Provide the [x, y] coordinate of the cell's center where the given text is located.  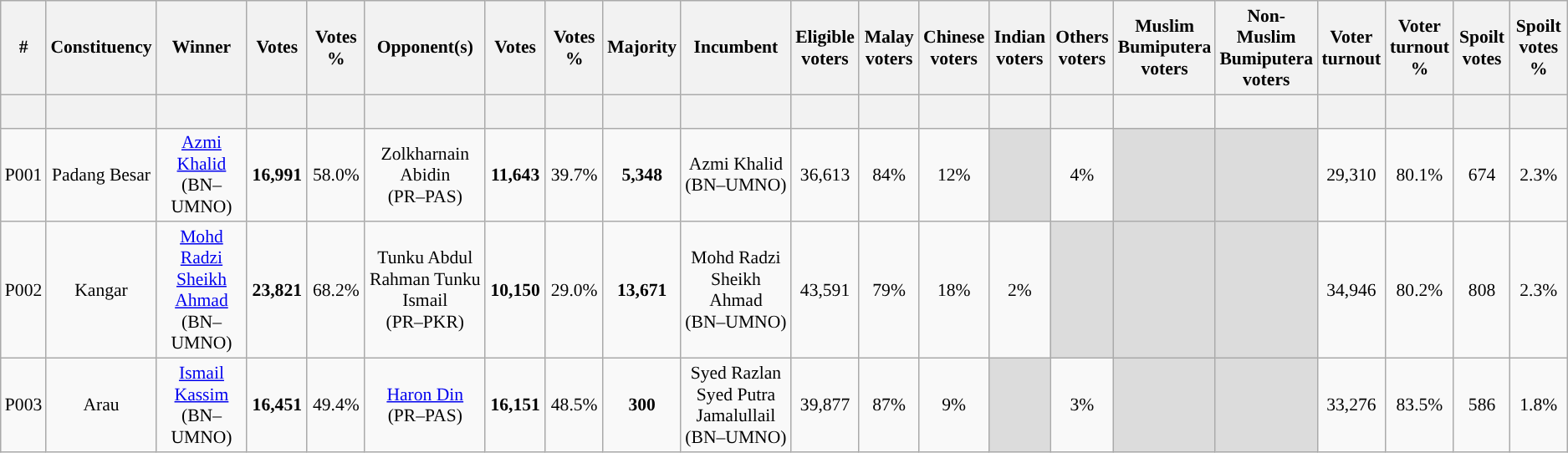
Voter turnout % [1420, 48]
Muslim Bumiputera voters [1165, 48]
2% [1020, 291]
16,151 [515, 405]
Incumbent [736, 48]
49.4% [336, 405]
16,991 [277, 175]
1.8% [1539, 405]
Opponent(s) [425, 48]
87% [889, 405]
Kangar [100, 291]
Constituency [100, 48]
48.5% [574, 405]
Eligible voters [825, 48]
23,821 [277, 291]
84% [889, 175]
Zolkharnain Abidin(PR–PAS) [425, 175]
18% [954, 291]
43,591 [825, 291]
Haron Din(PR–PAS) [425, 405]
P001 [23, 175]
P002 [23, 291]
Voter turnout [1351, 48]
P003 [23, 405]
9% [954, 405]
11,643 [515, 175]
29.0% [574, 291]
300 [642, 405]
Spoilt votes [1482, 48]
33,276 [1351, 405]
79% [889, 291]
29,310 [1351, 175]
36,613 [825, 175]
10,150 [515, 291]
Majority [642, 48]
16,451 [277, 405]
Tunku Abdul Rahman Tunku Ismail(PR–PKR) [425, 291]
3% [1082, 405]
808 [1482, 291]
Malay voters [889, 48]
58.0% [336, 175]
Arau [100, 405]
39,877 [825, 405]
68.2% [336, 291]
Chinese voters [954, 48]
Indian voters [1020, 48]
Syed Razlan Syed Putra Jamalullail(BN–UMNO) [736, 405]
586 [1482, 405]
674 [1482, 175]
Others voters [1082, 48]
83.5% [1420, 405]
Spoilt votes % [1539, 48]
# [23, 48]
Winner [202, 48]
Padang Besar [100, 175]
80.1% [1420, 175]
12% [954, 175]
4% [1082, 175]
5,348 [642, 175]
34,946 [1351, 291]
39.7% [574, 175]
Non-Muslim Bumiputera voters [1266, 48]
80.2% [1420, 291]
13,671 [642, 291]
Ismail Kassim(BN–UMNO) [202, 405]
